Determine the [x, y] coordinate at the center of the cell enclosing the given text.  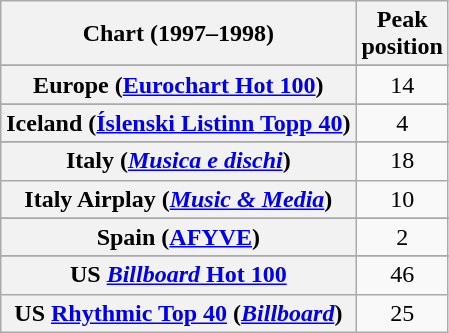
46 [402, 275]
2 [402, 237]
US Billboard Hot 100 [178, 275]
10 [402, 199]
4 [402, 123]
14 [402, 85]
US Rhythmic Top 40 (Billboard) [178, 313]
Peakposition [402, 34]
Iceland (Íslenski Listinn Topp 40) [178, 123]
Europe (Eurochart Hot 100) [178, 85]
18 [402, 161]
Chart (1997–1998) [178, 34]
25 [402, 313]
Italy (Musica e dischi) [178, 161]
Spain (AFYVE) [178, 237]
Italy Airplay (Music & Media) [178, 199]
